Find where the given text appears and provide that cell's center as (x, y) coordinate. 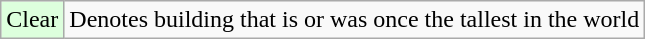
Clear (32, 20)
Denotes building that is or was once the tallest in the world (354, 20)
